Find where the given text appears and provide that cell's center as [X, Y] coordinate. 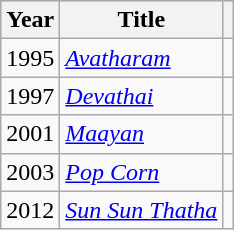
Pop Corn [142, 172]
Avatharam [142, 58]
Maayan [142, 134]
Devathai [142, 96]
2003 [30, 172]
Year [30, 20]
1995 [30, 58]
1997 [30, 96]
Sun Sun Thatha [142, 210]
2012 [30, 210]
2001 [30, 134]
Title [142, 20]
